Scan for the cell matching the given text and deliver its [x, y] coordinate at center. 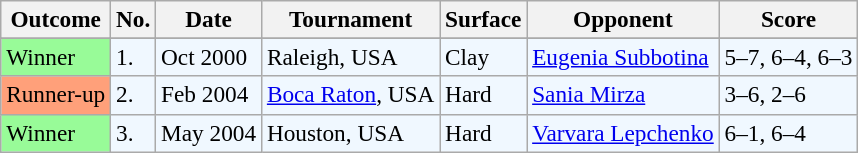
3–6, 2–6 [788, 95]
Eugenia Subbotina [623, 57]
Tournament [350, 19]
6–1, 6–4 [788, 133]
Outcome [56, 19]
Varvara Lepchenko [623, 133]
Score [788, 19]
1. [134, 57]
Surface [484, 19]
2. [134, 95]
Feb 2004 [209, 95]
Boca Raton, USA [350, 95]
Oct 2000 [209, 57]
3. [134, 133]
Raleigh, USA [350, 57]
5–7, 6–4, 6–3 [788, 57]
May 2004 [209, 133]
Opponent [623, 19]
Clay [484, 57]
Date [209, 19]
No. [134, 19]
Runner-up [56, 95]
Sania Mirza [623, 95]
Houston, USA [350, 133]
